Extract the (X, Y) coordinate from the center of the cell holding the provided text.  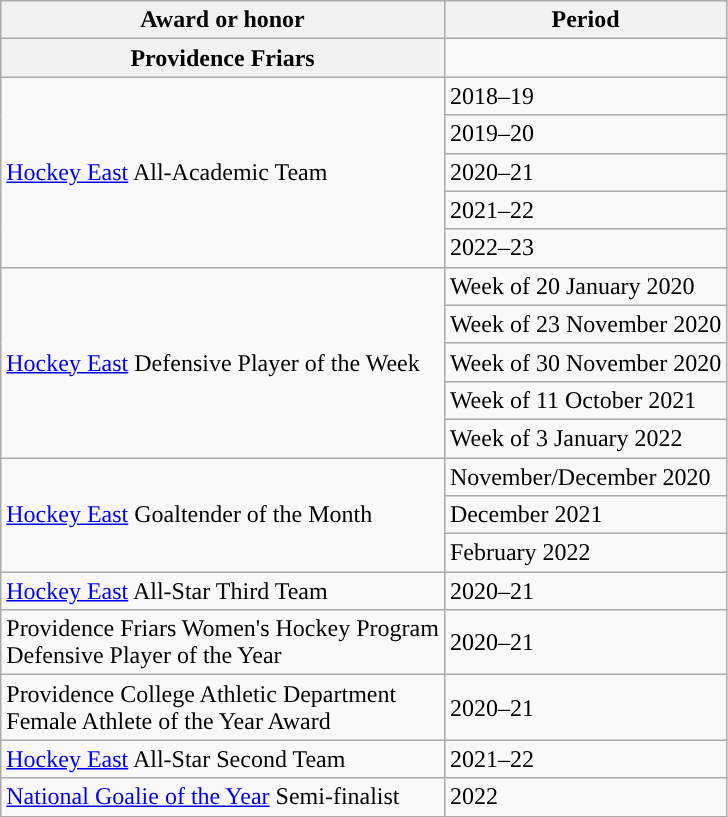
Providence Friars Women's Hockey ProgramDefensive Player of the Year (223, 642)
Hockey East Defensive Player of the Week (223, 362)
2018–19 (585, 96)
Hockey East All-Star Second Team (223, 759)
Week of 11 October 2021 (585, 400)
Week of 20 January 2020 (585, 286)
Award or honor (223, 20)
November/December 2020 (585, 477)
2022 (585, 797)
Providence Friars (223, 58)
2019–20 (585, 134)
Period (585, 20)
Week of 3 January 2022 (585, 438)
Hockey East All-Star Third Team (223, 591)
Hockey East Goaltender of the Month (223, 515)
National Goalie of the Year Semi-finalist (223, 797)
February 2022 (585, 553)
December 2021 (585, 515)
Week of 23 November 2020 (585, 324)
Hockey East All-Academic Team (223, 172)
2022–23 (585, 248)
Providence College Athletic DepartmentFemale Athlete of the Year Award (223, 708)
Week of 30 November 2020 (585, 362)
